Capture the cell that displays the provided text and extract its (x, y) central coordinate. 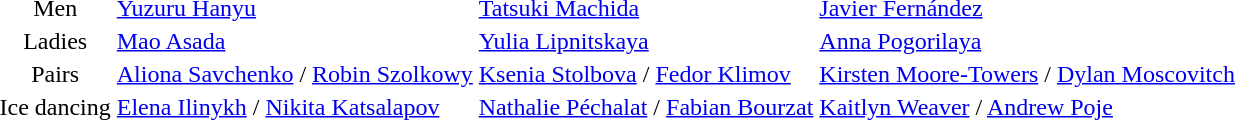
Mao Asada (294, 41)
Ksenia Stolbova / Fedor Klimov (646, 74)
Yulia Lipnitskaya (646, 41)
Aliona Savchenko / Robin Szolkowy (294, 74)
